Extract the (X, Y) coordinate from the center of the cell holding the provided text.  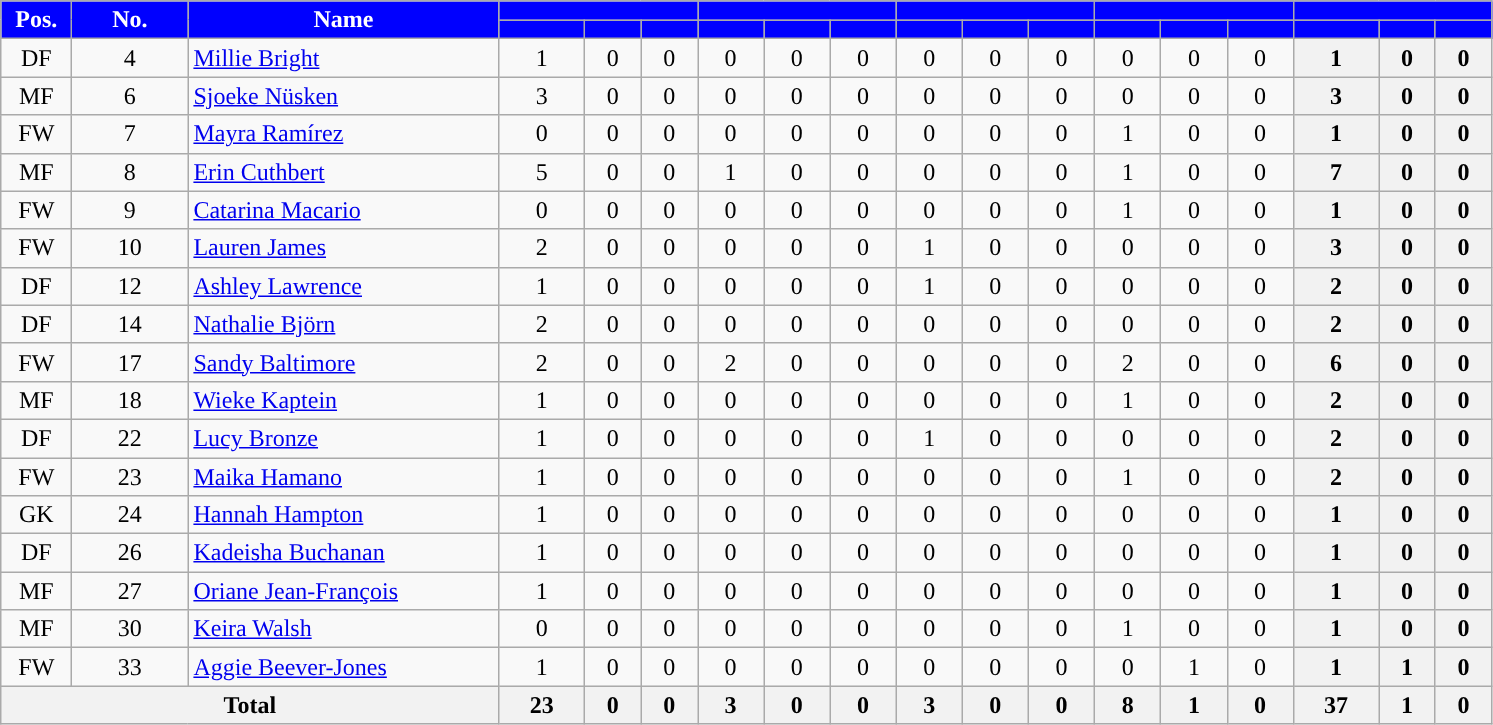
Lauren James (344, 248)
33 (130, 667)
Wieke Kaptein (344, 400)
30 (130, 629)
Millie Bright (344, 58)
Sjoeke Nüsken (344, 96)
9 (130, 210)
17 (130, 362)
Erin Cuthbert (344, 172)
Maika Hamano (344, 477)
14 (130, 324)
Name (344, 20)
26 (130, 553)
Mayra Ramírez (344, 134)
Keira Walsh (344, 629)
Nathalie Björn (344, 324)
37 (1336, 705)
12 (130, 286)
Pos. (36, 20)
10 (130, 248)
22 (130, 438)
24 (130, 515)
27 (130, 591)
Ashley Lawrence (344, 286)
Total (250, 705)
Kadeisha Buchanan (344, 553)
18 (130, 400)
5 (542, 172)
Lucy Bronze (344, 438)
Hannah Hampton (344, 515)
GK (36, 515)
No. (130, 20)
Oriane Jean-François (344, 591)
Catarina Macario (344, 210)
Aggie Beever-Jones (344, 667)
4 (130, 58)
Sandy Baltimore (344, 362)
